Provide the [X, Y] coordinate of the cell's center where the given text is located.  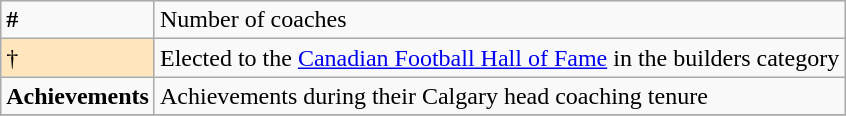
† [78, 58]
# [78, 20]
Elected to the Canadian Football Hall of Fame in the builders category [499, 58]
Number of coaches [499, 20]
Achievements during their Calgary head coaching tenure [499, 96]
Achievements [78, 96]
